Find where the given text appears and provide that cell's center as (x, y) coordinate. 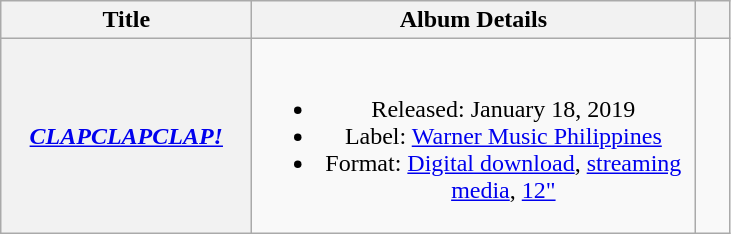
CLAPCLAPCLAP! (126, 136)
Album Details (474, 20)
Title (126, 20)
Released: January 18, 2019 Label: Warner Music PhilippinesFormat: Digital download, streaming media, 12" (474, 136)
